Return (X, Y) of the center of cell containing provided text 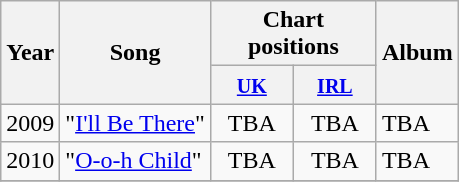
2010 (30, 161)
UK (252, 85)
IRL (334, 85)
"O-o-h Child" (135, 161)
2009 (30, 123)
Year (30, 52)
"I'll Be There" (135, 123)
Song (135, 52)
Chart positions (293, 34)
Album (417, 52)
